For the text-containing cell, return its midpoint in [X, Y] coordinate format. 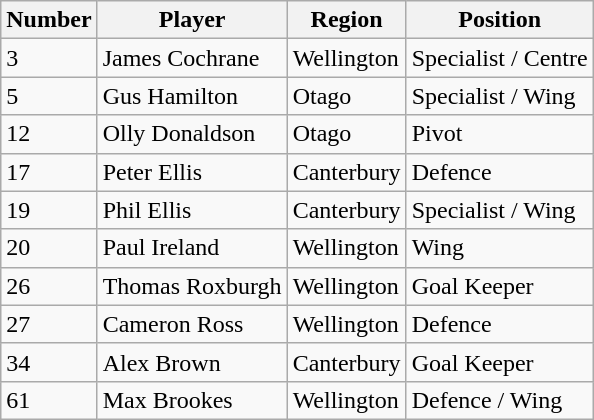
Position [500, 20]
Defence / Wing [500, 400]
34 [49, 362]
Cameron Ross [192, 324]
19 [49, 210]
Pivot [500, 134]
26 [49, 286]
12 [49, 134]
5 [49, 96]
Phil Ellis [192, 210]
Gus Hamilton [192, 96]
Player [192, 20]
Olly Donaldson [192, 134]
Specialist / Centre [500, 58]
27 [49, 324]
Peter Ellis [192, 172]
20 [49, 248]
3 [49, 58]
17 [49, 172]
Thomas Roxburgh [192, 286]
Region [346, 20]
Max Brookes [192, 400]
Wing [500, 248]
61 [49, 400]
Number [49, 20]
Paul Ireland [192, 248]
James Cochrane [192, 58]
Alex Brown [192, 362]
